From the cell containing the given text, extract its center point as [x, y] coordinate. 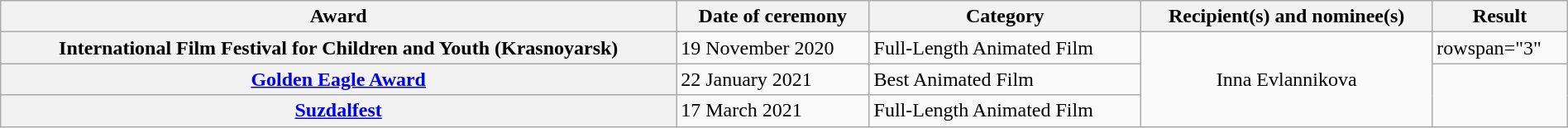
Category [1005, 17]
Recipient(s) and nominee(s) [1287, 17]
Award [339, 17]
Date of ceremony [772, 17]
17 March 2021 [772, 111]
22 January 2021 [772, 79]
Suzdalfest [339, 111]
Golden Eagle Award [339, 79]
19 November 2020 [772, 48]
International Film Festival for Children and Youth (Krasnoyarsk) [339, 48]
Best Animated Film [1005, 79]
Inna Evlannikova [1287, 79]
Result [1500, 17]
rowspan="3" [1500, 48]
